From the cell containing the given text, extract its center point as [X, Y] coordinate. 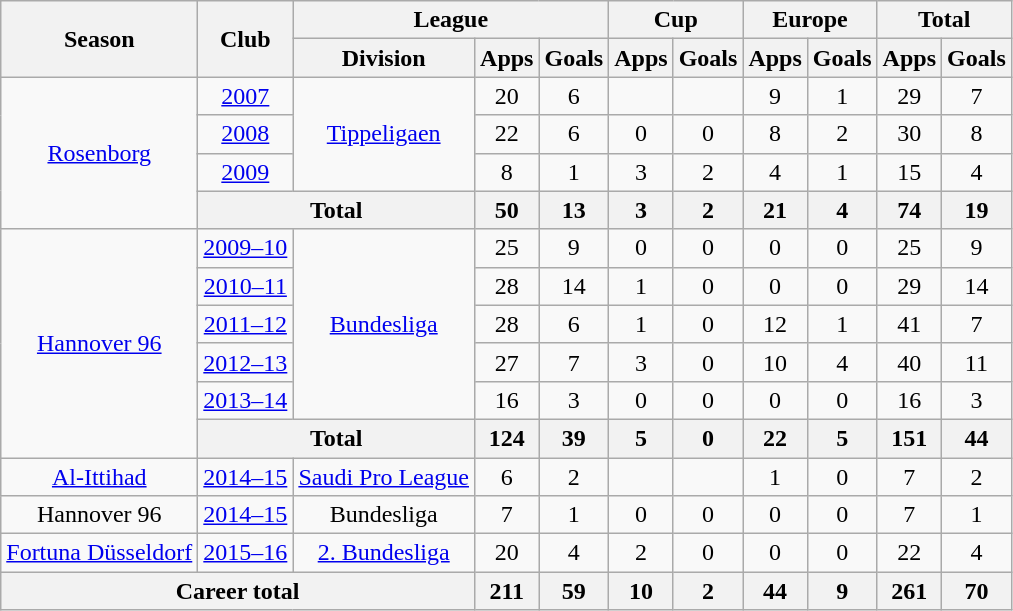
40 [909, 362]
74 [909, 210]
Fortuna Düsseldorf [100, 553]
211 [507, 591]
15 [909, 172]
2010–11 [246, 286]
Rosenborg [100, 153]
2009–10 [246, 248]
Division [384, 58]
2007 [246, 96]
30 [909, 134]
2012–13 [246, 362]
11 [977, 362]
Tippeligaen [384, 134]
261 [909, 591]
41 [909, 324]
Cup [676, 20]
2009 [246, 172]
12 [775, 324]
Al-Ittihad [100, 477]
Season [100, 39]
2. Bundesliga [384, 553]
39 [574, 438]
13 [574, 210]
50 [507, 210]
151 [909, 438]
19 [977, 210]
2008 [246, 134]
Saudi Pro League [384, 477]
Club [246, 39]
2013–14 [246, 400]
2015–16 [246, 553]
21 [775, 210]
27 [507, 362]
59 [574, 591]
124 [507, 438]
2011–12 [246, 324]
Europe [810, 20]
Career total [238, 591]
70 [977, 591]
League [451, 20]
